Identify which cell holds the provided text, then report its [X, Y] central coordinate. 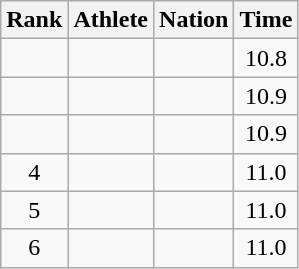
6 [34, 248]
Athlete [111, 20]
Time [266, 20]
5 [34, 210]
Nation [194, 20]
4 [34, 172]
10.8 [266, 58]
Rank [34, 20]
